Output the (X, Y) coordinate of the center of the cell containing the given text.  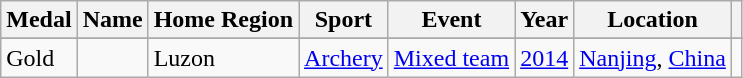
Mixed team (451, 58)
Gold (39, 58)
Location (653, 20)
Archery (344, 58)
Nanjing, China (653, 58)
2014 (544, 58)
Home Region (223, 20)
Name (112, 20)
Year (544, 20)
Sport (344, 20)
Luzon (223, 58)
Medal (39, 20)
Event (451, 20)
